Locate the cell with the specified text and output its (x, y) center coordinate. 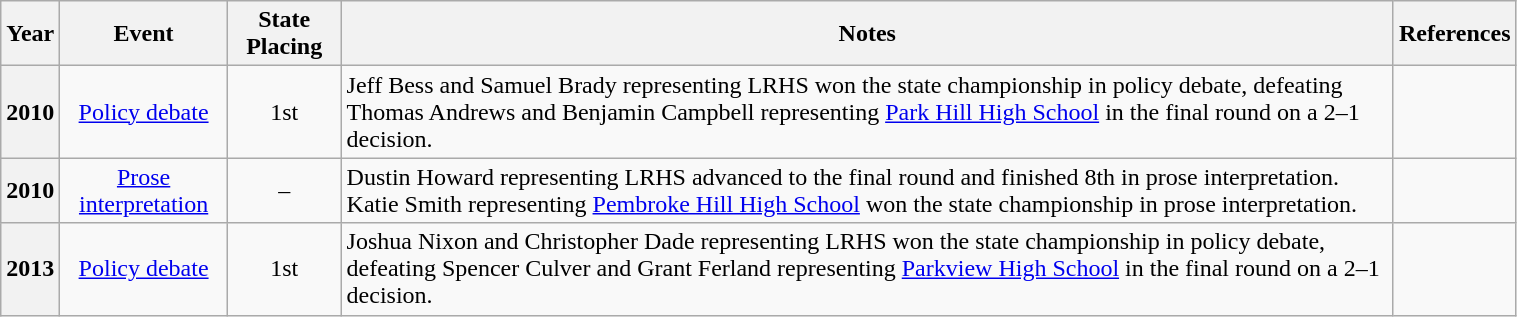
Year (30, 34)
2013 (30, 269)
– (284, 190)
Event (144, 34)
State Placing (284, 34)
Notes (867, 34)
Prose interpretation (144, 190)
References (1454, 34)
